Extract the [X, Y] coordinate from the center of the cell holding the provided text.  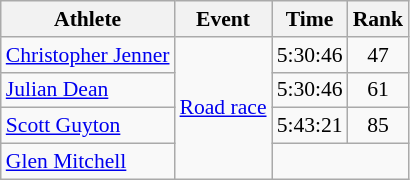
61 [378, 90]
Julian Dean [88, 90]
Athlete [88, 19]
Christopher Jenner [88, 55]
Event [224, 19]
47 [378, 55]
Glen Mitchell [88, 162]
85 [378, 126]
Road race [224, 108]
5:43:21 [310, 126]
Rank [378, 19]
Time [310, 19]
Scott Guyton [88, 126]
